From the cell containing the given text, extract its center point as [X, Y] coordinate. 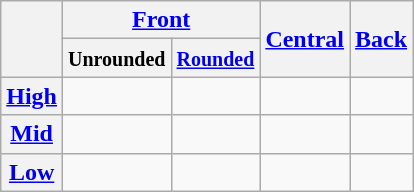
Mid [32, 134]
Back [382, 39]
Unrounded [117, 58]
Central [305, 39]
High [32, 96]
Rounded [216, 58]
Front [162, 20]
Low [32, 172]
